Find where the given text appears and provide that cell's center as [x, y] coordinate. 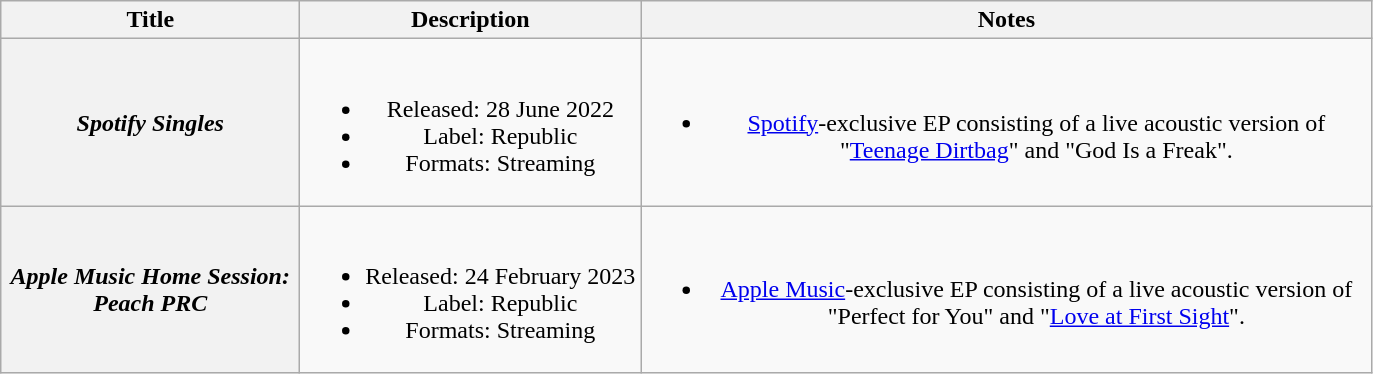
Released: 24 February 2023Label: RepublicFormats: Streaming [470, 290]
Title [150, 20]
Apple Music-exclusive EP consisting of a live acoustic version of "Perfect for You" and "Love at First Sight". [1006, 290]
Notes [1006, 20]
Spotify-exclusive EP consisting of a live acoustic version of "Teenage Dirtbag" and "God Is a Freak". [1006, 122]
Apple Music Home Session: Peach PRC [150, 290]
Released: 28 June 2022Label: RepublicFormats: Streaming [470, 122]
Description [470, 20]
Spotify Singles [150, 122]
